Identify which cell holds the provided text, then report its (x, y) central coordinate. 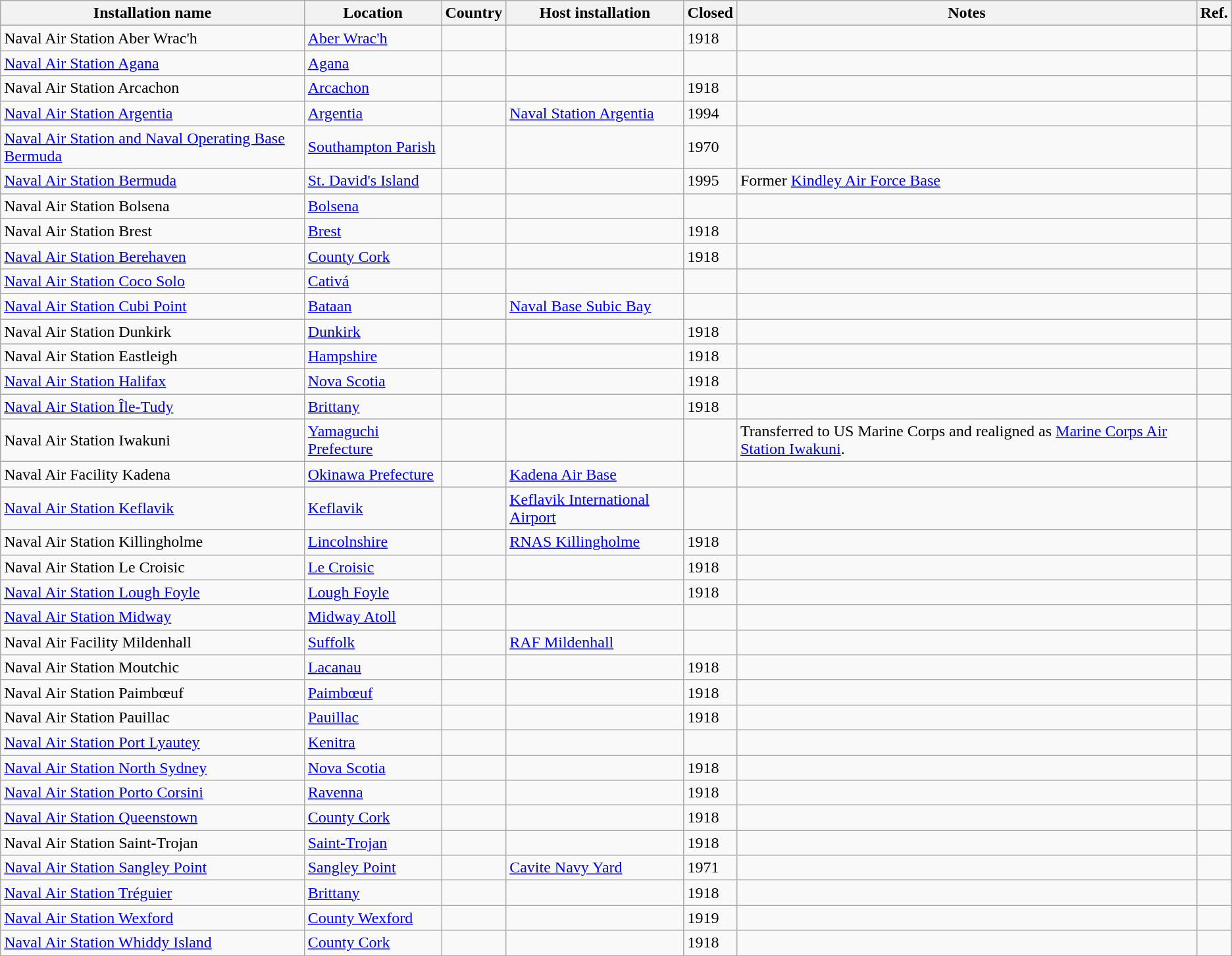
Transferred to US Marine Corps and realigned as Marine Corps Air Station Iwakuni. (966, 441)
Naval Air Station Queenstown (153, 818)
Midway Atoll (372, 617)
County Wexford (372, 918)
Naval Base Subic Bay (595, 306)
Cavite Navy Yard (595, 868)
Kenitra (372, 742)
Notes (966, 13)
Naval Air Station Bolsena (153, 206)
Naval Air Station Bermuda (153, 181)
Suffolk (372, 642)
Naval Air Station Whiddy Island (153, 943)
Naval Air Station Tréguier (153, 893)
Naval Air Station Midway (153, 617)
Naval Air Station Brest (153, 231)
Naval Air Station Île-Tudy (153, 407)
1970 (710, 147)
Former Kindley Air Force Base (966, 181)
RAF Mildenhall (595, 642)
Naval Air Station Lough Foyle (153, 592)
Installation name (153, 13)
Brest (372, 231)
Naval Air Station Arcachon (153, 88)
Naval Air Station Le Croisic (153, 567)
Naval Air Station Cubi Point (153, 306)
Lincolnshire (372, 542)
Bolsena (372, 206)
1971 (710, 868)
Naval Air Station Keflavik (153, 508)
Naval Air Station and Naval Operating Base Bermuda (153, 147)
Naval Air Station Berehaven (153, 256)
Arcachon (372, 88)
Lough Foyle (372, 592)
Keflavik (372, 508)
1994 (710, 113)
Keflavik International Airport (595, 508)
Naval Air Station Iwakuni (153, 441)
St. David's Island (372, 181)
Naval Air Station Coco Solo (153, 281)
Naval Air Station Killingholme (153, 542)
Dunkirk (372, 331)
Ravenna (372, 793)
Argentia (372, 113)
Ref. (1214, 13)
Closed (710, 13)
1919 (710, 918)
Naval Air Station Agana (153, 63)
Naval Air Station Wexford (153, 918)
Naval Air Station Dunkirk (153, 331)
Yamaguchi Prefecture (372, 441)
Saint-Trojan (372, 843)
Aber Wrac'h (372, 38)
Naval Air Station Sangley Point (153, 868)
Naval Air Station Moutchic (153, 667)
Hampshire (372, 357)
Southampton Parish (372, 147)
Agana (372, 63)
Naval Air Station Halifax (153, 382)
Naval Air Station Aber Wrac'h (153, 38)
Location (372, 13)
Kadena Air Base (595, 474)
Naval Air Station Argentia (153, 113)
Naval Air Station North Sydney (153, 768)
Naval Air Facility Kadena (153, 474)
Host installation (595, 13)
Pauillac (372, 717)
RNAS Killingholme (595, 542)
Bataan (372, 306)
Naval Air Station Paimbœuf (153, 692)
Lacanau (372, 667)
Cativá (372, 281)
Country (474, 13)
Okinawa Prefecture (372, 474)
Paimbœuf (372, 692)
Naval Air Station Pauillac (153, 717)
Naval Air Station Eastleigh (153, 357)
Naval Air Station Porto Corsini (153, 793)
Sangley Point (372, 868)
Naval Air Station Port Lyautey (153, 742)
1995 (710, 181)
Naval Station Argentia (595, 113)
Le Croisic (372, 567)
Naval Air Station Saint-Trojan (153, 843)
Naval Air Facility Mildenhall (153, 642)
